Pinpoint the cell where the given text exists, returning its (X, Y) midpoint coordinate. 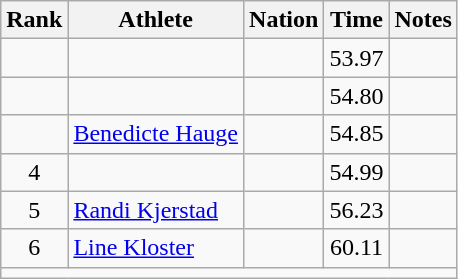
54.85 (356, 134)
Nation (284, 20)
5 (34, 210)
Athlete (156, 20)
60.11 (356, 248)
Rank (34, 20)
4 (34, 172)
54.80 (356, 96)
54.99 (356, 172)
56.23 (356, 210)
Benedicte Hauge (156, 134)
53.97 (356, 58)
Line Kloster (156, 248)
Notes (423, 20)
Time (356, 20)
Randi Kjerstad (156, 210)
6 (34, 248)
